Search for the cell housing the specified text and yield its [x, y] center coordinate. 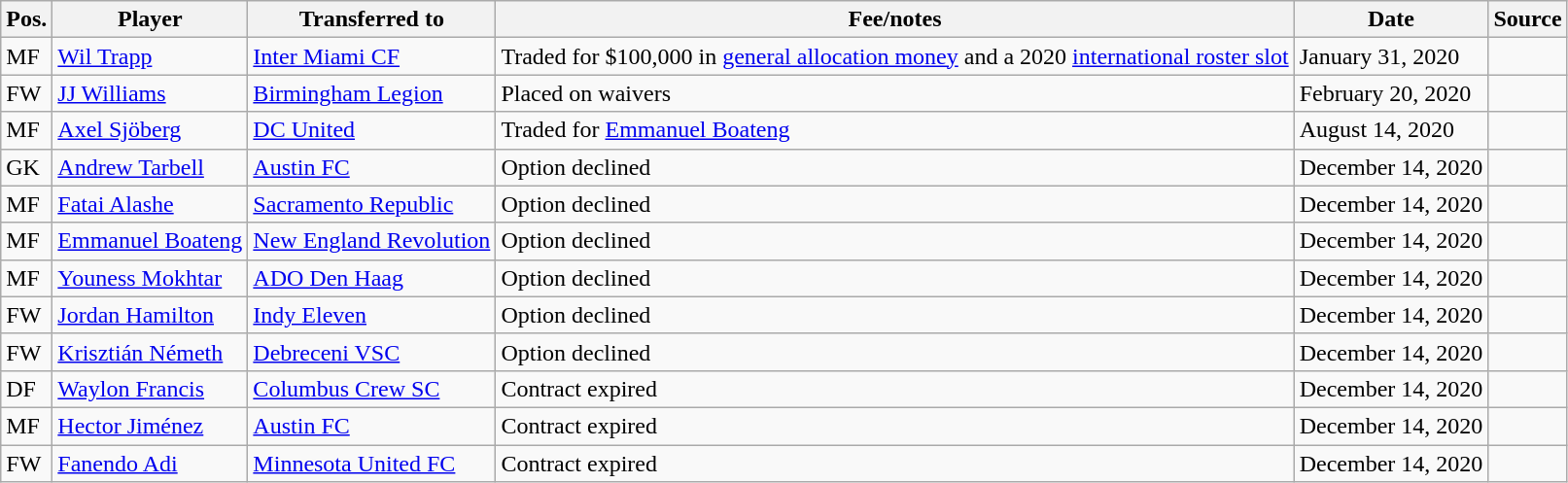
Pos. [27, 19]
Wil Trapp [150, 56]
Source [1528, 19]
Columbus Crew SC [371, 389]
August 14, 2020 [1391, 130]
Youness Mokhtar [150, 278]
Minnesota United FC [371, 464]
Waylon Francis [150, 389]
Player [150, 19]
Birmingham Legion [371, 93]
Krisztián Németh [150, 352]
Debreceni VSC [371, 352]
New England Revolution [371, 241]
Hector Jiménez [150, 426]
Traded for Emmanuel Boateng [894, 130]
DF [27, 389]
Axel Sjöberg [150, 130]
Andrew Tarbell [150, 167]
JJ Williams [150, 93]
January 31, 2020 [1391, 56]
DC United [371, 130]
Emmanuel Boateng [150, 241]
Fatai Alashe [150, 204]
Sacramento Republic [371, 204]
Traded for $100,000 in general allocation money and a 2020 international roster slot [894, 56]
Indy Eleven [371, 315]
Date [1391, 19]
Placed on waivers [894, 93]
GK [27, 167]
February 20, 2020 [1391, 93]
ADO Den Haag [371, 278]
Fee/notes [894, 19]
Jordan Hamilton [150, 315]
Fanendo Adi [150, 464]
Inter Miami CF [371, 56]
Transferred to [371, 19]
